Return (x, y) of the center of cell containing provided text 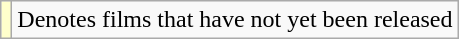
Denotes films that have not yet been released (235, 20)
